Capture the cell that displays the provided text and extract its [x, y] central coordinate. 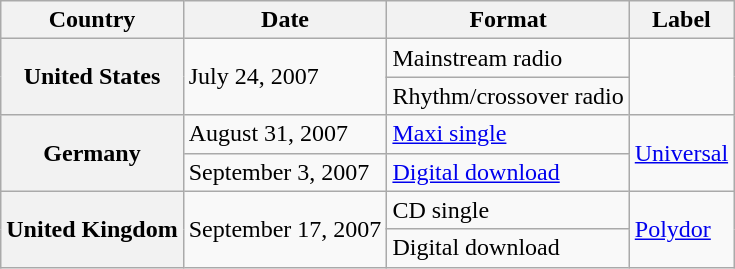
Rhythm/crossover radio [508, 96]
September 17, 2007 [285, 229]
Germany [92, 153]
Label [681, 20]
August 31, 2007 [285, 134]
United States [92, 77]
Mainstream radio [508, 58]
United Kingdom [92, 229]
CD single [508, 210]
Format [508, 20]
Maxi single [508, 134]
Country [92, 20]
September 3, 2007 [285, 172]
July 24, 2007 [285, 77]
Date [285, 20]
Polydor [681, 229]
Universal [681, 153]
